Return the [X, Y] coordinate for the center point of the cell that contains the specified text.  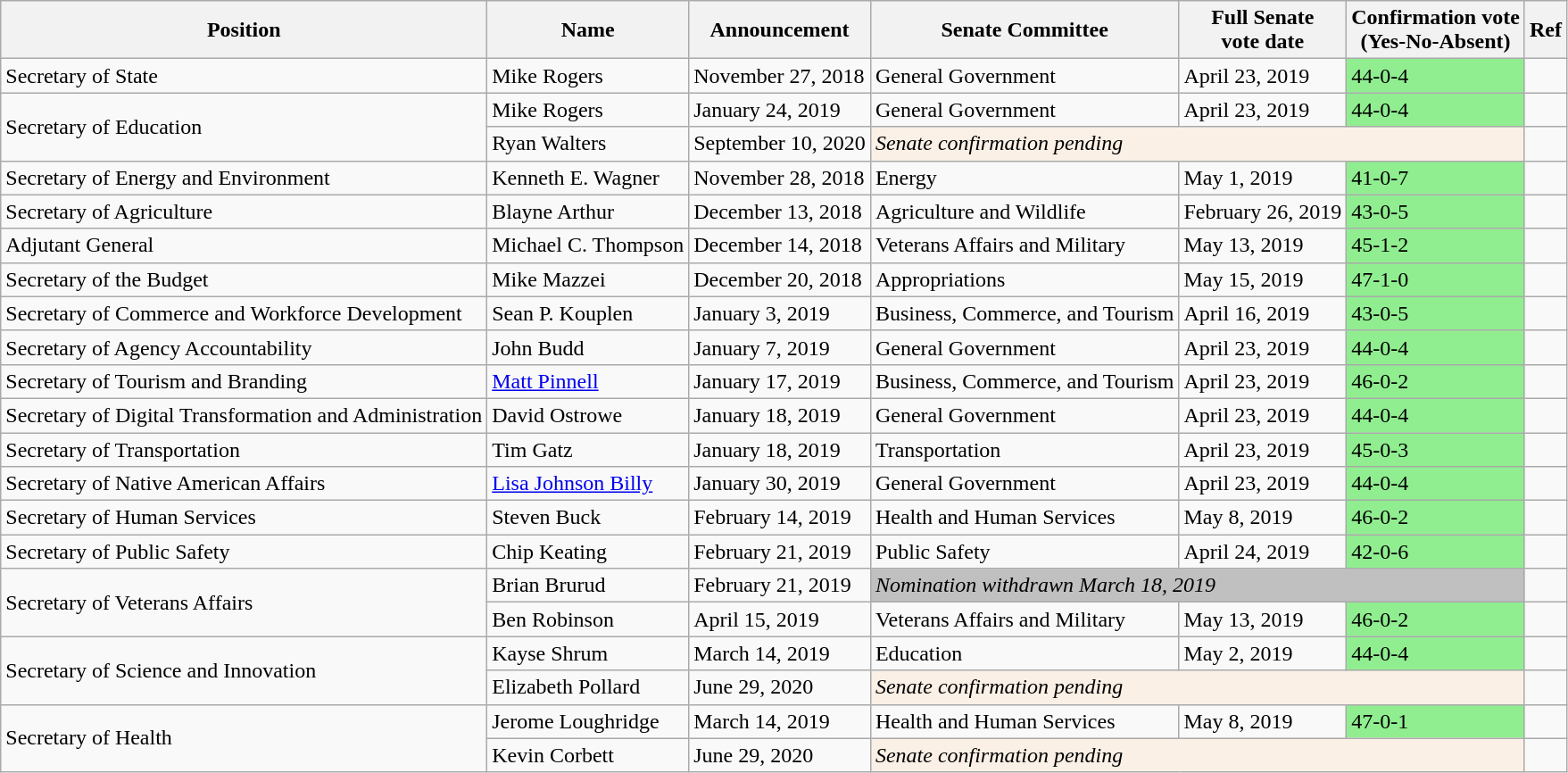
Adjutant General [245, 245]
Secretary of Tourism and Branding [245, 381]
47-0-1 [1436, 721]
Steven Buck [588, 518]
Secretary of Health [245, 738]
December 14, 2018 [780, 245]
Secretary of Human Services [245, 518]
Michael C. Thompson [588, 245]
45-0-3 [1436, 449]
Announcement [780, 30]
Matt Pinnell [588, 381]
April 16, 2019 [1263, 313]
January 24, 2019 [780, 110]
January 3, 2019 [780, 313]
41-0-7 [1436, 178]
Secretary of Public Safety [245, 552]
45-1-2 [1436, 245]
Secretary of Commerce and Workforce Development [245, 313]
Education [1025, 653]
Chip Keating [588, 552]
Lisa Johnson Billy [588, 484]
November 28, 2018 [780, 178]
David Ostrowe [588, 415]
January 7, 2019 [780, 347]
May 1, 2019 [1263, 178]
Secretary of the Budget [245, 279]
January 30, 2019 [780, 484]
Secretary of Transportation [245, 449]
Nomination withdrawn March 18, 2019 [1198, 586]
Name [588, 30]
Public Safety [1025, 552]
Elizabeth Pollard [588, 687]
May 15, 2019 [1263, 279]
Ben Robinson [588, 619]
April 15, 2019 [780, 619]
Secretary of Native American Affairs [245, 484]
Full Senatevote date [1263, 30]
May 2, 2019 [1263, 653]
Kevin Corbett [588, 755]
November 27, 2018 [780, 76]
Ref [1546, 30]
Kayse Shrum [588, 653]
Agriculture and Wildlife [1025, 212]
September 10, 2020 [780, 144]
Brian Brurud [588, 586]
Mike Mazzei [588, 279]
Appropriations [1025, 279]
Secretary of Agency Accountability [245, 347]
Ryan Walters [588, 144]
Secretary of State [245, 76]
April 24, 2019 [1263, 552]
Senate Committee [1025, 30]
Kenneth E. Wagner [588, 178]
Secretary of Education [245, 127]
Energy [1025, 178]
December 20, 2018 [780, 279]
Sean P. Kouplen [588, 313]
February 26, 2019 [1263, 212]
Secretary of Science and Innovation [245, 670]
Secretary of Agriculture [245, 212]
January 17, 2019 [780, 381]
Tim Gatz [588, 449]
Position [245, 30]
February 14, 2019 [780, 518]
John Budd [588, 347]
42-0-6 [1436, 552]
Transportation [1025, 449]
Secretary of Energy and Environment [245, 178]
Jerome Loughridge [588, 721]
Secretary of Veterans Affairs [245, 603]
Secretary of Digital Transformation and Administration [245, 415]
Confirmation vote (Yes-No-Absent) [1436, 30]
Blayne Arthur [588, 212]
December 13, 2018 [780, 212]
47-1-0 [1436, 279]
